Capture the cell that displays the provided text and extract its (X, Y) central coordinate. 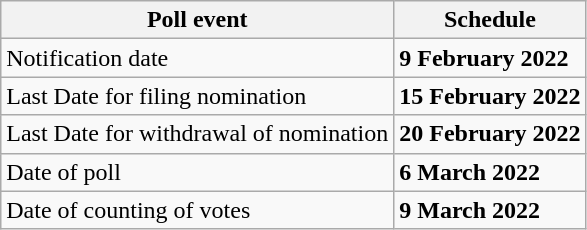
20 February 2022 (490, 134)
Last Date for filing nomination (198, 96)
Date of poll (198, 172)
9 March 2022 (490, 210)
Notification date (198, 58)
Schedule (490, 20)
15 February 2022 (490, 96)
6 March 2022 (490, 172)
Last Date for withdrawal of nomination (198, 134)
9 February 2022 (490, 58)
Poll event (198, 20)
Date of counting of votes (198, 210)
